Provide the [x, y] coordinate of the cell's center where the given text is located.  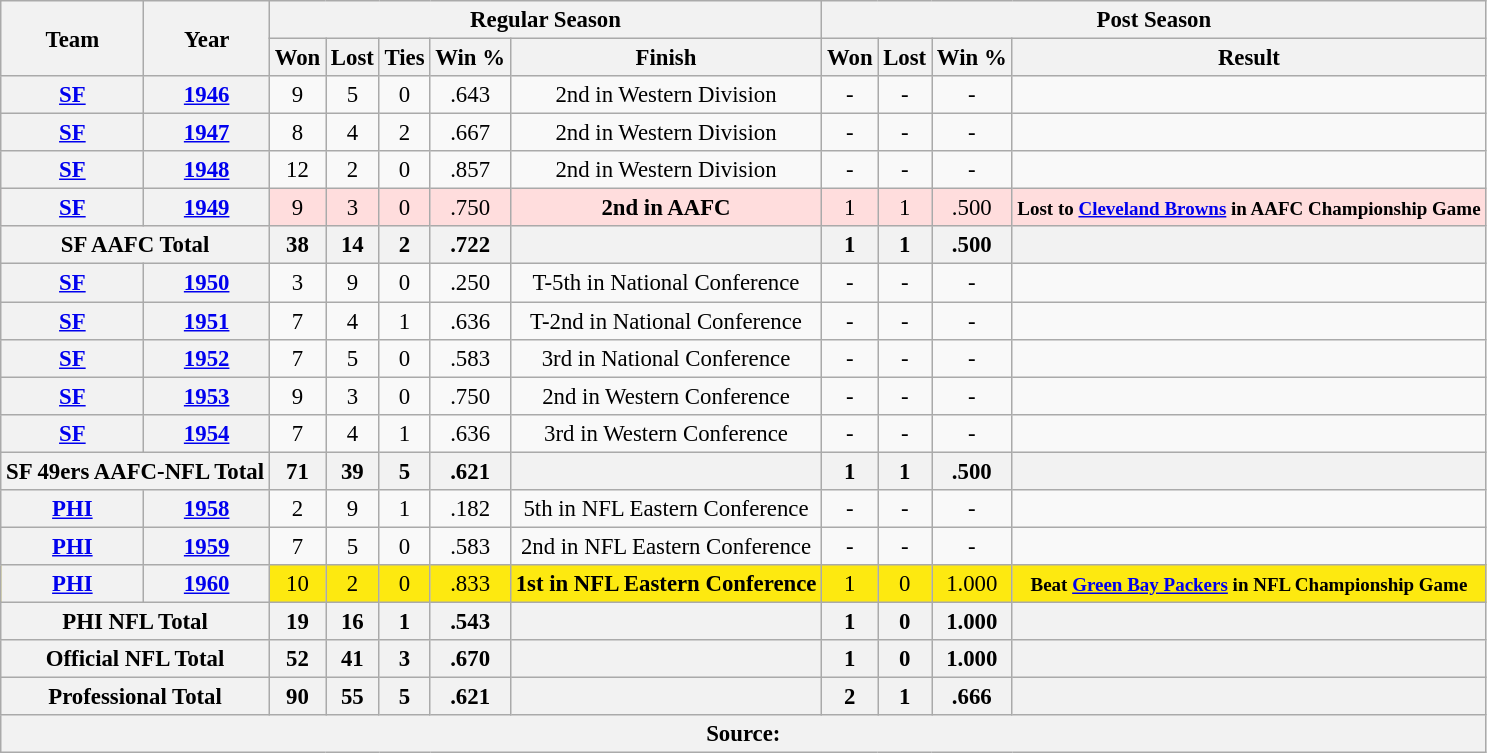
Year [206, 38]
Official NFL Total [136, 659]
.666 [972, 697]
3rd in Western Conference [666, 433]
5th in NFL Eastern Conference [666, 509]
14 [353, 245]
PHI NFL Total [136, 621]
1951 [206, 321]
12 [297, 170]
1st in NFL Eastern Conference [666, 584]
71 [297, 471]
1952 [206, 358]
1953 [206, 396]
Finish [666, 58]
2nd in AAFC [666, 208]
2nd in NFL Eastern Conference [666, 546]
3rd in National Conference [666, 358]
90 [297, 697]
Post Season [1154, 20]
19 [297, 621]
1959 [206, 546]
41 [353, 659]
.833 [470, 584]
Beat Green Bay Packers in NFL Championship Game [1249, 584]
Result [1249, 58]
.722 [470, 245]
.857 [470, 170]
1958 [206, 509]
2nd in Western Conference [666, 396]
1949 [206, 208]
52 [297, 659]
.667 [470, 133]
10 [297, 584]
T-5th in National Conference [666, 283]
1948 [206, 170]
SF 49ers AAFC-NFL Total [136, 471]
.670 [470, 659]
Ties [404, 58]
1946 [206, 95]
38 [297, 245]
1947 [206, 133]
1960 [206, 584]
.543 [470, 621]
Professional Total [136, 697]
Team [72, 38]
T-2nd in National Conference [666, 321]
16 [353, 621]
Source: [744, 734]
.643 [470, 95]
.182 [470, 509]
39 [353, 471]
Lost to Cleveland Browns in AAFC Championship Game [1249, 208]
8 [297, 133]
.250 [470, 283]
SF AAFC Total [136, 245]
1954 [206, 433]
1950 [206, 283]
Regular Season [545, 20]
55 [353, 697]
